Detect which cell encompasses the target text, then output its (X, Y) center coordinate. 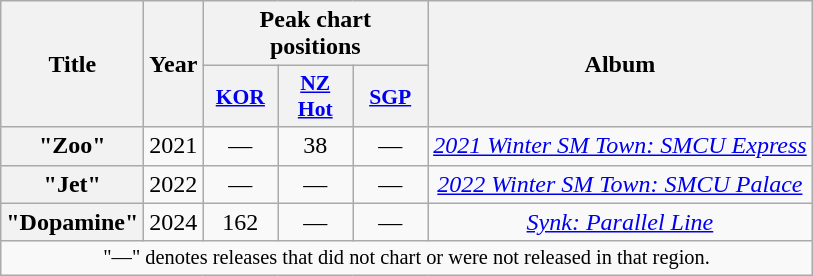
"Zoo" (72, 146)
38 (316, 146)
Title (72, 64)
SGP (390, 96)
KOR (240, 96)
2021 (174, 146)
162 (240, 222)
2024 (174, 222)
2022 (174, 184)
NZHot (316, 96)
"—" denotes releases that did not chart or were not released in that region. (406, 258)
"Dopamine" (72, 222)
"Jet" (72, 184)
Synk: Parallel Line (620, 222)
Year (174, 64)
Album (620, 64)
Peak chartpositions (316, 34)
2022 Winter SM Town: SMCU Palace (620, 184)
2021 Winter SM Town: SMCU Express (620, 146)
